Find where the given text appears and provide that cell's center as (x, y) coordinate. 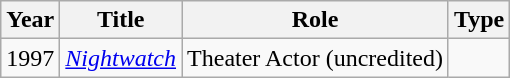
Year (30, 20)
Type (478, 20)
1997 (30, 58)
Role (316, 20)
Theater Actor (uncredited) (316, 58)
Title (121, 20)
Nightwatch (121, 58)
